Determine the [X, Y] coordinate at the center of the cell enclosing the given text.  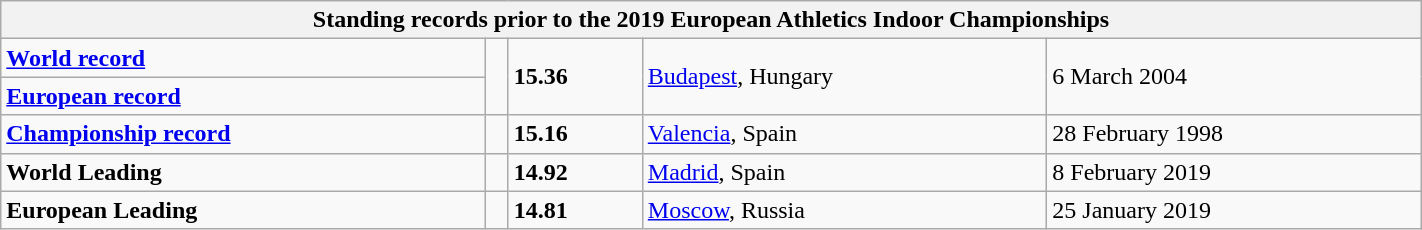
14.81 [575, 210]
European Leading [244, 210]
European record [244, 96]
6 March 2004 [1234, 77]
Championship record [244, 134]
15.36 [575, 77]
World record [244, 58]
25 January 2019 [1234, 210]
Madrid, Spain [844, 172]
Moscow, Russia [844, 210]
14.92 [575, 172]
Standing records prior to the 2019 European Athletics Indoor Championships [711, 20]
World Leading [244, 172]
28 February 1998 [1234, 134]
15.16 [575, 134]
Budapest, Hungary [844, 77]
Valencia, Spain [844, 134]
8 February 2019 [1234, 172]
